Provide the [X, Y] coordinate of the cell's center where the given text is located.  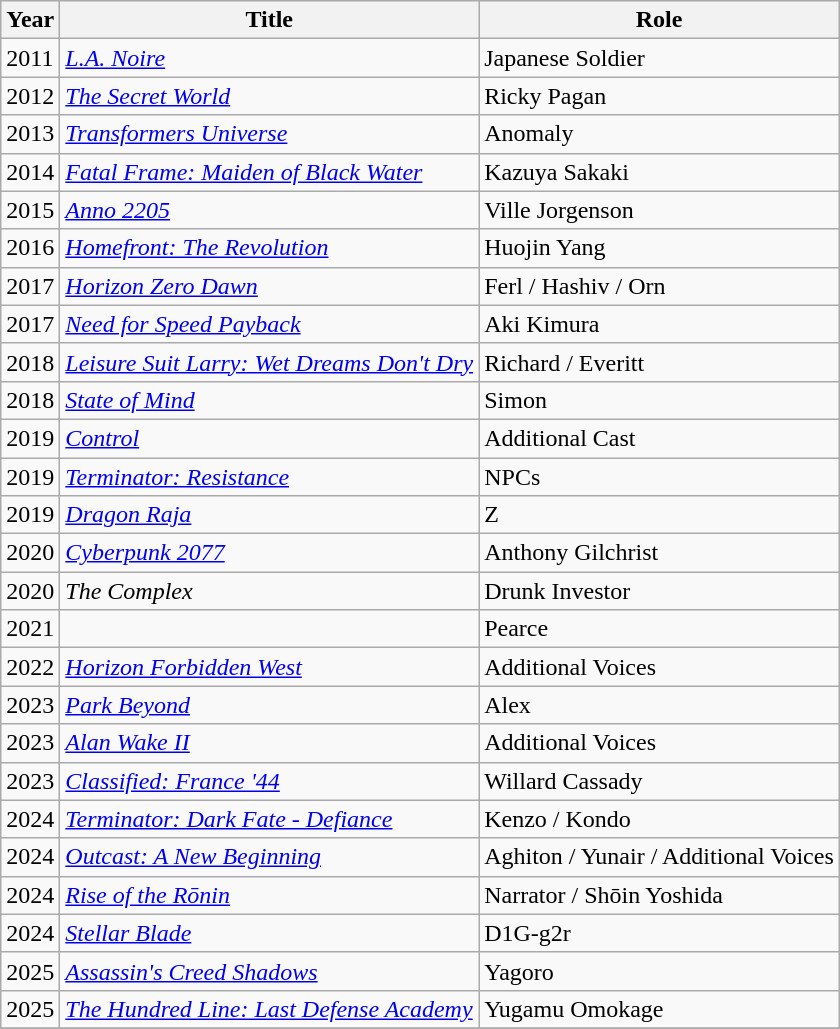
Richard / Everitt [660, 362]
Transformers Universe [270, 134]
Alan Wake II [270, 743]
2013 [30, 134]
Simon [660, 400]
Kazuya Sakaki [660, 172]
Terminator: Dark Fate - Defiance [270, 819]
Anno 2205 [270, 210]
State of Mind [270, 400]
Ferl / Hashiv / Orn [660, 286]
2012 [30, 96]
Cyberpunk 2077 [270, 553]
The Secret World [270, 96]
NPCs [660, 477]
D1G-g2r [660, 933]
Control [270, 438]
Park Beyond [270, 705]
Anthony Gilchrist [660, 553]
Assassin's Creed Shadows [270, 971]
Fatal Frame: Maiden of Black Water [270, 172]
L.A. Noire [270, 58]
2015 [30, 210]
Need for Speed Payback [270, 324]
Classified: France '44 [270, 781]
Title [270, 20]
Dragon Raja [270, 515]
Japanese Soldier [660, 58]
Yagoro [660, 971]
2011 [30, 58]
Z [660, 515]
2014 [30, 172]
2016 [30, 248]
The Complex [270, 591]
Aghiton / Yunair / Additional Voices [660, 857]
Leisure Suit Larry: Wet Dreams Don't Dry [270, 362]
Ville Jorgenson [660, 210]
Year [30, 20]
Alex [660, 705]
Homefront: The Revolution [270, 248]
2021 [30, 629]
Terminator: Resistance [270, 477]
Narrator / Shōin Yoshida [660, 895]
Additional Cast [660, 438]
Rise of the Rōnin [270, 895]
Willard Cassady [660, 781]
The Hundred Line: Last Defense Academy [270, 1009]
Aki Kimura [660, 324]
Stellar Blade [270, 933]
Role [660, 20]
Kenzo / Kondo [660, 819]
Yugamu Omokage [660, 1009]
Huojin Yang [660, 248]
Horizon Zero Dawn [270, 286]
Outcast: A New Beginning [270, 857]
Pearce [660, 629]
Anomaly [660, 134]
2022 [30, 667]
Ricky Pagan [660, 96]
Horizon Forbidden West [270, 667]
Drunk Investor [660, 591]
